Extract the [X, Y] coordinate from the center of the cell holding the provided text.  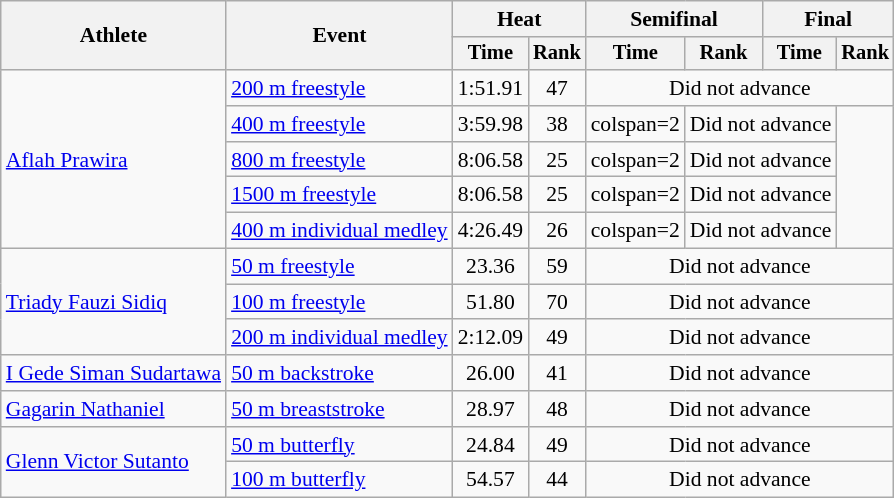
50 m freestyle [340, 267]
28.97 [490, 409]
100 m butterfly [340, 480]
47 [557, 88]
Gagarin Nathaniel [114, 409]
Aflah Prawira [114, 159]
2:12.09 [490, 338]
50 m butterfly [340, 445]
Semifinal [674, 19]
23.36 [490, 267]
Event [340, 36]
51.80 [490, 302]
Athlete [114, 36]
200 m freestyle [340, 88]
I Gede Siman Sudartawa [114, 373]
54.57 [490, 480]
200 m individual medley [340, 338]
Heat [520, 19]
800 m freestyle [340, 160]
1:51.91 [490, 88]
41 [557, 373]
3:59.98 [490, 124]
50 m backstroke [340, 373]
400 m individual medley [340, 231]
100 m freestyle [340, 302]
Triady Fauzi Sidiq [114, 302]
50 m breaststroke [340, 409]
24.84 [490, 445]
400 m freestyle [340, 124]
Final [828, 19]
59 [557, 267]
38 [557, 124]
44 [557, 480]
70 [557, 302]
Glenn Victor Sutanto [114, 462]
4:26.49 [490, 231]
26 [557, 231]
1500 m freestyle [340, 195]
48 [557, 409]
26.00 [490, 373]
